Capture the cell that displays the provided text and extract its (x, y) central coordinate. 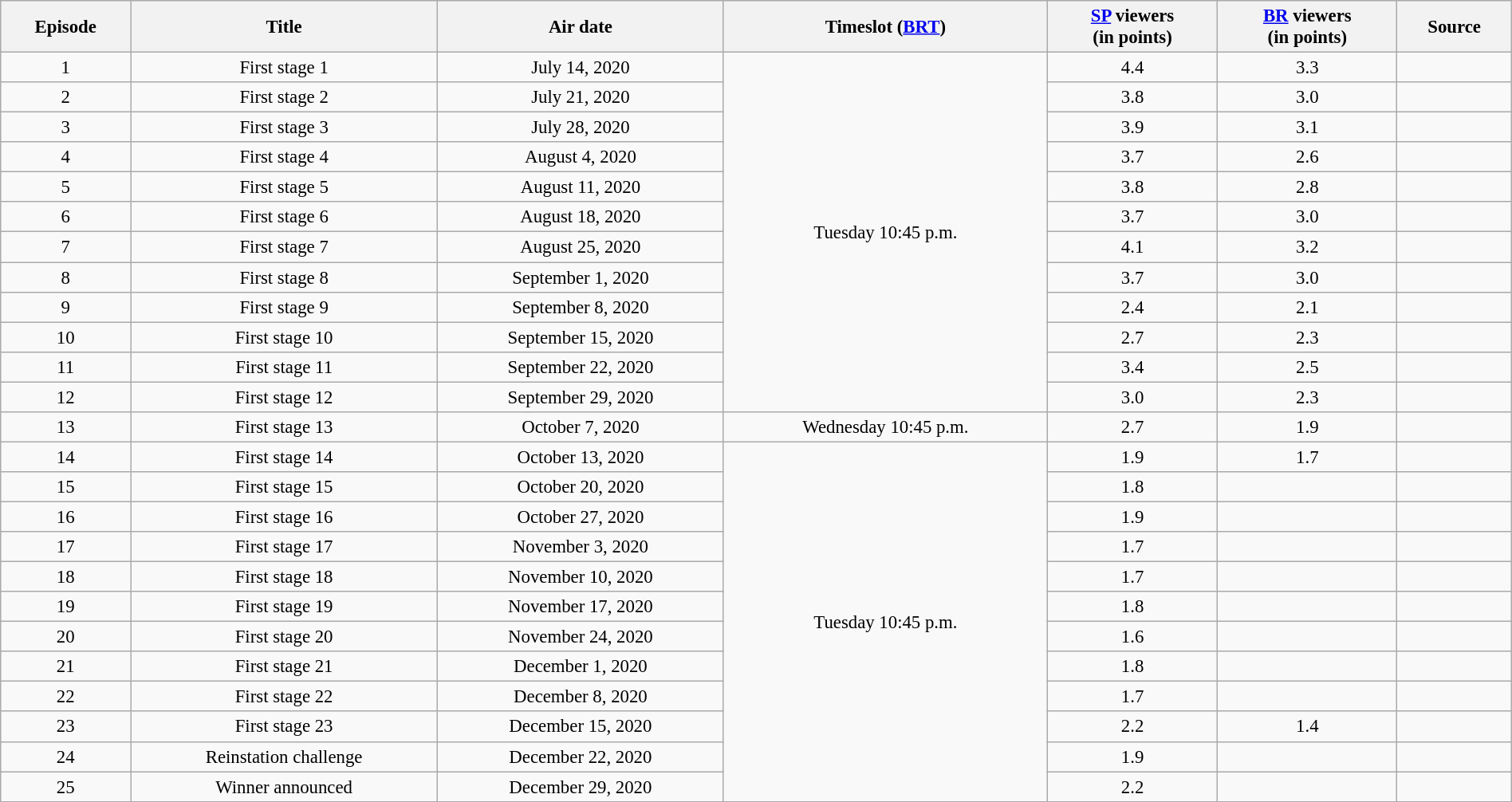
Reinstation challenge (284, 757)
13 (65, 427)
First stage 7 (284, 247)
First stage 19 (284, 607)
Wednesday 10:45 p.m. (885, 427)
September 15, 2020 (581, 337)
October 7, 2020 (581, 427)
4.4 (1132, 68)
Air date (581, 27)
Winner announced (284, 787)
First stage 10 (284, 337)
July 14, 2020 (581, 68)
August 18, 2020 (581, 218)
4.1 (1132, 247)
First stage 14 (284, 457)
October 20, 2020 (581, 487)
First stage 13 (284, 427)
December 1, 2020 (581, 666)
First stage 9 (284, 307)
1.6 (1132, 637)
16 (65, 517)
2.8 (1308, 187)
2.4 (1132, 307)
December 22, 2020 (581, 757)
December 15, 2020 (581, 727)
December 8, 2020 (581, 697)
2.6 (1308, 157)
First stage 15 (284, 487)
August 4, 2020 (581, 157)
First stage 5 (284, 187)
6 (65, 218)
7 (65, 247)
First stage 22 (284, 697)
17 (65, 547)
Source (1455, 27)
First stage 4 (284, 157)
2.5 (1308, 367)
July 28, 2020 (581, 128)
August 25, 2020 (581, 247)
8 (65, 277)
First stage 2 (284, 97)
3 (65, 128)
2.1 (1308, 307)
22 (65, 697)
18 (65, 577)
2 (65, 97)
14 (65, 457)
November 3, 2020 (581, 547)
September 1, 2020 (581, 277)
December 29, 2020 (581, 787)
19 (65, 607)
3.1 (1308, 128)
4 (65, 157)
October 27, 2020 (581, 517)
First stage 17 (284, 547)
3.2 (1308, 247)
First stage 23 (284, 727)
1.4 (1308, 727)
September 8, 2020 (581, 307)
1 (65, 68)
25 (65, 787)
12 (65, 397)
September 22, 2020 (581, 367)
3.9 (1132, 128)
23 (65, 727)
First stage 11 (284, 367)
3.4 (1132, 367)
15 (65, 487)
Timeslot (BRT) (885, 27)
First stage 1 (284, 68)
October 13, 2020 (581, 457)
Title (284, 27)
First stage 21 (284, 666)
20 (65, 637)
First stage 3 (284, 128)
5 (65, 187)
24 (65, 757)
Episode (65, 27)
November 17, 2020 (581, 607)
November 10, 2020 (581, 577)
July 21, 2020 (581, 97)
3.3 (1308, 68)
September 29, 2020 (581, 397)
August 11, 2020 (581, 187)
First stage 20 (284, 637)
SP viewers(in points) (1132, 27)
First stage 18 (284, 577)
November 24, 2020 (581, 637)
11 (65, 367)
First stage 16 (284, 517)
21 (65, 666)
BR viewers(in points) (1308, 27)
9 (65, 307)
First stage 8 (284, 277)
10 (65, 337)
First stage 12 (284, 397)
First stage 6 (284, 218)
